Return the [X, Y] coordinate for the center point of the cell that contains the specified text.  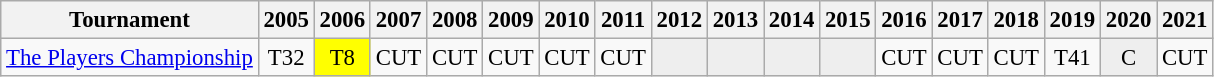
2017 [960, 20]
2008 [455, 20]
C [1128, 58]
2006 [342, 20]
2018 [1016, 20]
2016 [904, 20]
2007 [398, 20]
2015 [848, 20]
T41 [1072, 58]
2005 [286, 20]
2010 [567, 20]
2019 [1072, 20]
2012 [679, 20]
2009 [511, 20]
2020 [1128, 20]
2013 [735, 20]
2014 [792, 20]
The Players Championship [130, 58]
2011 [623, 20]
Tournament [130, 20]
T8 [342, 58]
T32 [286, 58]
2021 [1185, 20]
